From the cell containing the given text, extract its center point as [X, Y] coordinate. 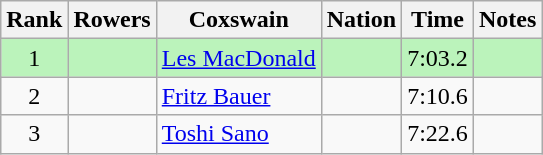
2 [34, 96]
Time [438, 20]
Coxswain [238, 20]
Notes [507, 20]
Les MacDonald [238, 58]
Nation [361, 20]
7:10.6 [438, 96]
Rowers [112, 20]
1 [34, 58]
Rank [34, 20]
Fritz Bauer [238, 96]
7:03.2 [438, 58]
3 [34, 134]
7:22.6 [438, 134]
Toshi Sano [238, 134]
